Determine the [x, y] coordinate at the center of the cell enclosing the given text.  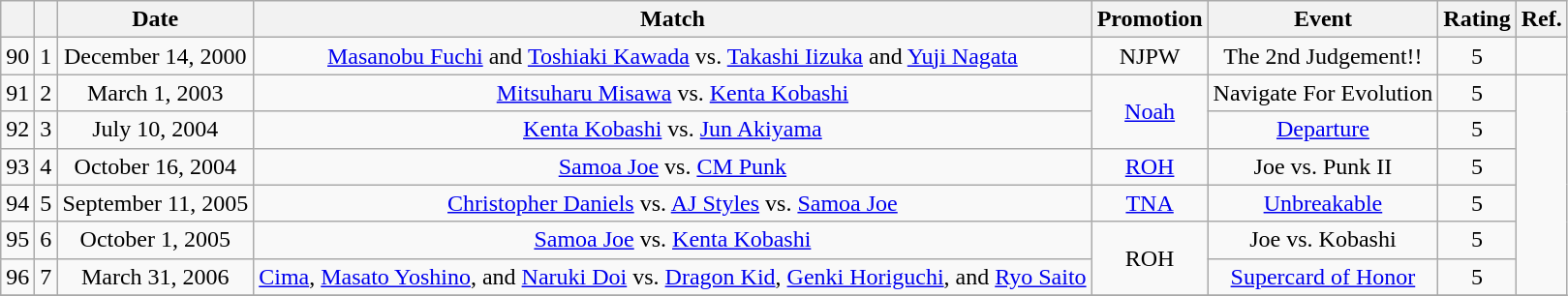
Rating [1477, 19]
March 31, 2006 [155, 277]
Departure [1323, 130]
95 [17, 240]
4 [46, 166]
2 [46, 93]
Date [155, 19]
3 [46, 130]
March 1, 2003 [155, 93]
December 14, 2000 [155, 56]
Samoa Joe vs. CM Punk [672, 166]
Christopher Daniels vs. AJ Styles vs. Samoa Joe [672, 203]
Cima, Masato Yoshino, and Naruki Doi vs. Dragon Kid, Genki Horiguchi, and Ryo Saito [672, 277]
94 [17, 203]
Noah [1150, 111]
October 1, 2005 [155, 240]
NJPW [1150, 56]
TNA [1150, 203]
July 10, 2004 [155, 130]
1 [46, 56]
Supercard of Honor [1323, 277]
Mitsuharu Misawa vs. Kenta Kobashi [672, 93]
Unbreakable [1323, 203]
September 11, 2005 [155, 203]
Samoa Joe vs. Kenta Kobashi [672, 240]
6 [46, 240]
Ref. [1542, 19]
The 2nd Judgement!! [1323, 56]
7 [46, 277]
Joe vs. Kobashi [1323, 240]
91 [17, 93]
Match [672, 19]
90 [17, 56]
October 16, 2004 [155, 166]
Event [1323, 19]
Kenta Kobashi vs. Jun Akiyama [672, 130]
Masanobu Fuchi and Toshiaki Kawada vs. Takashi Iizuka and Yuji Nagata [672, 56]
93 [17, 166]
96 [17, 277]
Joe vs. Punk II [1323, 166]
Navigate For Evolution [1323, 93]
92 [17, 130]
Promotion [1150, 19]
